Output the (X, Y) coordinate of the center of the cell containing the given text.  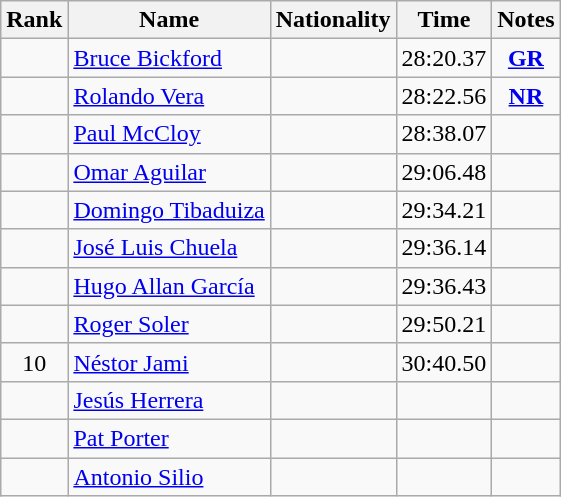
NR (526, 96)
29:34.21 (444, 210)
28:38.07 (444, 134)
29:06.48 (444, 172)
Name (169, 20)
Domingo Tibaduiza (169, 210)
Time (444, 20)
Roger Soler (169, 324)
28:22.56 (444, 96)
Paul McCloy (169, 134)
Bruce Bickford (169, 58)
29:36.43 (444, 286)
Néstor Jami (169, 362)
Pat Porter (169, 438)
10 (34, 362)
Hugo Allan García (169, 286)
Antonio Silio (169, 477)
Omar Aguilar (169, 172)
GR (526, 58)
Rank (34, 20)
29:36.14 (444, 248)
Notes (526, 20)
Nationality (333, 20)
28:20.37 (444, 58)
Jesús Herrera (169, 400)
29:50.21 (444, 324)
Rolando Vera (169, 96)
José Luis Chuela (169, 248)
30:40.50 (444, 362)
